Return the (x, y) coordinate for the center point of the cell that contains the specified text.  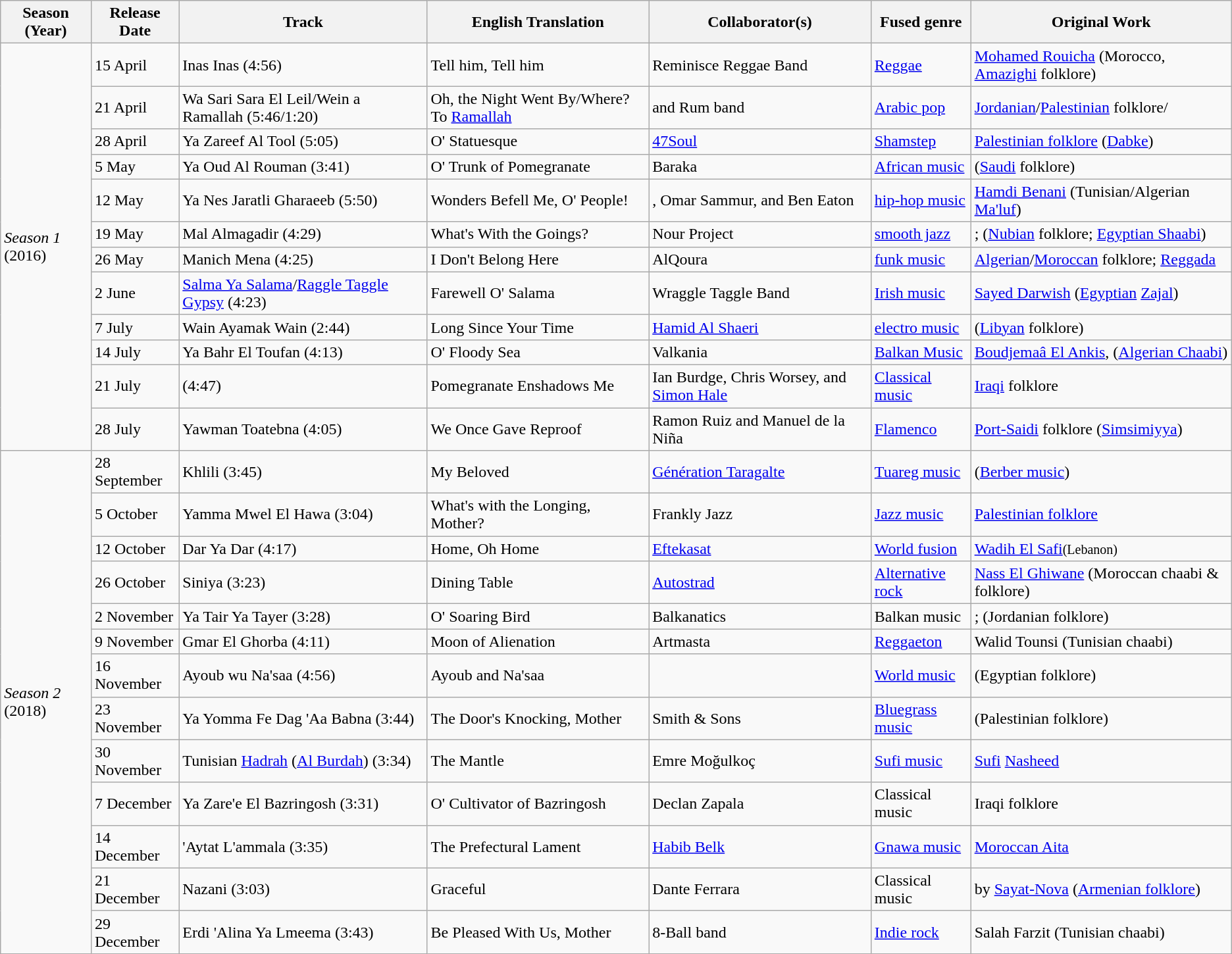
Sufi music (921, 761)
8-Ball band (760, 932)
Dining Table (538, 583)
19 May (134, 234)
What's With the Goings? (538, 234)
Génération Taragalte (760, 472)
I Don't Belong Here (538, 259)
Wain Ayamak Wain (2:44) (303, 327)
Wonders Befell Me, O' People! (538, 200)
Reminisce Reggae Band (760, 64)
African music (921, 166)
Nazani (3:03) (303, 890)
by Sayat-Nova (Armenian folklore) (1101, 890)
Wraggle Taggle Band (760, 293)
Ya Tair Ya Tayer (3:28) (303, 616)
Ayoub wu Na'saa (4:56) (303, 675)
Yawman Toatebna (4:05) (303, 429)
Season (Year) (46, 22)
Yamma Mwel El Hawa (3:04) (303, 515)
Sayed Darwish (Egyptian Zajal) (1101, 293)
; (Jordanian folklore) (1101, 616)
(4:47) (303, 386)
hip-hop music (921, 200)
16 November (134, 675)
'Aytat L'ammala (3:35) (303, 846)
The Prefectural Lament (538, 846)
Ramon Ruiz and Manuel de la Niña (760, 429)
7 July (134, 327)
Alternative rock (921, 583)
30 November (134, 761)
Oh, the Night Went By/Where? To Ramallah (538, 108)
World music (921, 675)
Jazz music (921, 515)
Inas Inas (4:56) (303, 64)
Nour Project (760, 234)
Tell him, Tell him (538, 64)
Shamstep (921, 141)
21 December (134, 890)
; (Nubian folklore; Egyptian Shaabi) (1101, 234)
O' Trunk of Pomegranate (538, 166)
We Once Gave Reproof (538, 429)
Dante Ferrara (760, 890)
14 July (134, 352)
Flamenco (921, 429)
Gnawa music (921, 846)
Wa Sari Sara El Leil/Wein a Ramallah (5:46/1:20) (303, 108)
Hamdi Benani (Tunisian/Algerian Ma'luf) (1101, 200)
Arabic pop (921, 108)
Indie rock (921, 932)
Long Since Your Time (538, 327)
Nass El Ghiwane (Moroccan chaabi & folklore) (1101, 583)
2 June (134, 293)
Ya Zareef Al Tool (5:05) (303, 141)
Gmar El Ghorba (4:11) (303, 641)
12 May (134, 200)
O' Cultivator of Bazringosh (538, 804)
Walid Tounsi (Tunisian chaabi) (1101, 641)
Khlili (3:45) (303, 472)
, Omar Sammur, and Ben Eaton (760, 200)
Tuareg music (921, 472)
15 April (134, 64)
12 October (134, 549)
21 July (134, 386)
7 December (134, 804)
28 July (134, 429)
Moon of Alienation (538, 641)
Reggaeton (921, 641)
Ya Nes Jaratli Gharaeeb (5:50) (303, 200)
The Mantle (538, 761)
Hamid Al Shaeri (760, 327)
(Egyptian folklore) (1101, 675)
My Beloved (538, 472)
Ian Burdge, Chris Worsey, and Simon Hale (760, 386)
Ayoub and Na'saa (538, 675)
Manich Mena (4:25) (303, 259)
Sufi Nasheed (1101, 761)
47Soul (760, 141)
(Palestinian folklore) (1101, 718)
Ya Yomma Fe Dag 'Aa Babna (3:44) (303, 718)
Irish music (921, 293)
Boudjemaâ El Ankis, (Algerian Chaabi) (1101, 352)
Declan Zapala (760, 804)
Salma Ya Salama/Raggle Taggle Gypsy (4:23) (303, 293)
The Door's Knocking, Mother (538, 718)
Moroccan Aita (1101, 846)
Erdi 'Alina Ya Lmeema (3:43) (303, 932)
Season 1 (2016) (46, 247)
World fusion (921, 549)
Habib Belk (760, 846)
Wadih El Safi(Lebanon) (1101, 549)
Palestinian folklore (1101, 515)
9 November (134, 641)
14 December (134, 846)
(Berber music) (1101, 472)
28 September (134, 472)
Mohamed Rouicha (Morocco, Amazighi folklore) (1101, 64)
29 December (134, 932)
Graceful (538, 890)
Autostrad (760, 583)
26 October (134, 583)
Eftekasat (760, 549)
Ya Oud Al Rouman (3:41) (303, 166)
funk music (921, 259)
(Saudi folklore) (1101, 166)
Salah Farzit (Tunisian chaabi) (1101, 932)
Baraka (760, 166)
English Translation (538, 22)
AlQoura (760, 259)
Palestinian folklore (Dabke) (1101, 141)
Siniya (3:23) (303, 583)
O' Floody Sea (538, 352)
5 October (134, 515)
Port-Saidi folklore (Simsimiyya) (1101, 429)
Farewell O' Salama (538, 293)
Algerian/Moroccan folklore; Reggada (1101, 259)
electro music (921, 327)
Track (303, 22)
Smith & Sons (760, 718)
Frankly Jazz (760, 515)
Release Date (134, 22)
O' Soaring Bird (538, 616)
What's with the Longing, Mother? (538, 515)
23 November (134, 718)
21 April (134, 108)
Pomegranate Enshadows Me (538, 386)
Home, Oh Home (538, 549)
Dar Ya Dar (4:17) (303, 549)
5 May (134, 166)
Jordanian/Palestinian folklore/ (1101, 108)
Balkanatics (760, 616)
Mal Almagadir (4:29) (303, 234)
and Rum band (760, 108)
Bluegrass music (921, 718)
Tunisian Hadrah (Al Burdah) (3:34) (303, 761)
Balkan music (921, 616)
Balkan Music (921, 352)
Original Work (1101, 22)
28 April (134, 141)
Ya Zare'e El Bazringosh (3:31) (303, 804)
Valkania (760, 352)
Ya Bahr El Toufan (4:13) (303, 352)
(Libyan folklore) (1101, 327)
2 November (134, 616)
Fused genre (921, 22)
Collaborator(s) (760, 22)
26 May (134, 259)
smooth jazz (921, 234)
Artmasta (760, 641)
O' Statuesque (538, 141)
Emre Moğulkoç (760, 761)
Be Pleased With Us, Mother (538, 932)
Season 2 (2018) (46, 703)
Reggae (921, 64)
